Identify which cell holds the provided text, then report its [x, y] central coordinate. 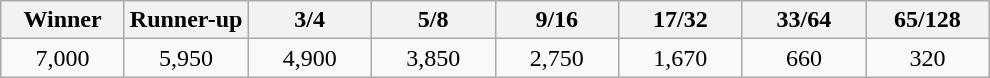
660 [804, 58]
5,950 [186, 58]
3,850 [433, 58]
65/128 [928, 20]
33/64 [804, 20]
7,000 [63, 58]
1,670 [681, 58]
Winner [63, 20]
Runner-up [186, 20]
17/32 [681, 20]
4,900 [310, 58]
3/4 [310, 20]
5/8 [433, 20]
320 [928, 58]
2,750 [557, 58]
9/16 [557, 20]
